Provide the [x, y] coordinate of the cell's center where the given text is located.  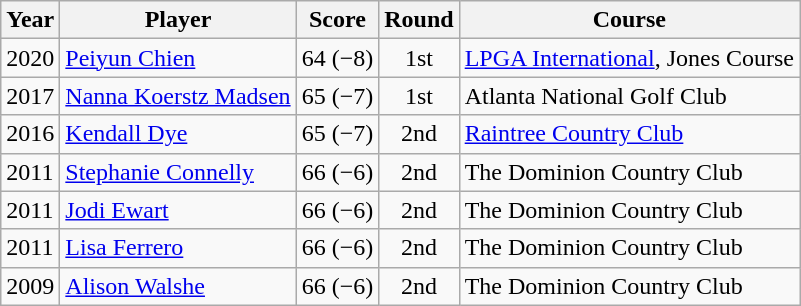
2009 [30, 286]
2017 [30, 96]
2016 [30, 134]
Jodi Ewart [178, 210]
64 (−8) [338, 58]
LPGA International, Jones Course [629, 58]
Stephanie Connelly [178, 172]
Lisa Ferrero [178, 248]
Year [30, 20]
Round [419, 20]
Player [178, 20]
Course [629, 20]
Kendall Dye [178, 134]
Nanna Koerstz Madsen [178, 96]
Alison Walshe [178, 286]
Atlanta National Golf Club [629, 96]
Score [338, 20]
Raintree Country Club [629, 134]
2020 [30, 58]
Peiyun Chien [178, 58]
